Search for the cell housing the specified text and yield its [X, Y] center coordinate. 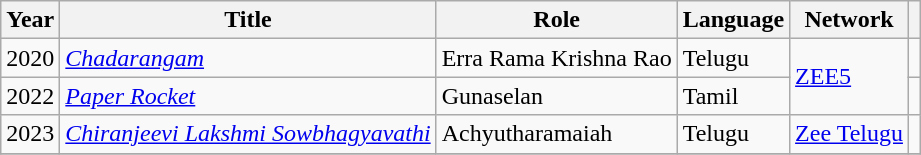
2020 [30, 58]
Chadarangam [248, 58]
Paper Rocket [248, 96]
Gunaselan [556, 96]
Role [556, 20]
2023 [30, 134]
ZEE5 [850, 77]
Year [30, 20]
Erra Rama Krishna Rao [556, 58]
Language [733, 20]
Title [248, 20]
Tamil [733, 96]
2022 [30, 96]
Achyutharamaiah [556, 134]
Network [850, 20]
Zee Telugu [850, 134]
Chiranjeevi Lakshmi Sowbhagyavathi [248, 134]
